Search for the cell housing the specified text and yield its [x, y] center coordinate. 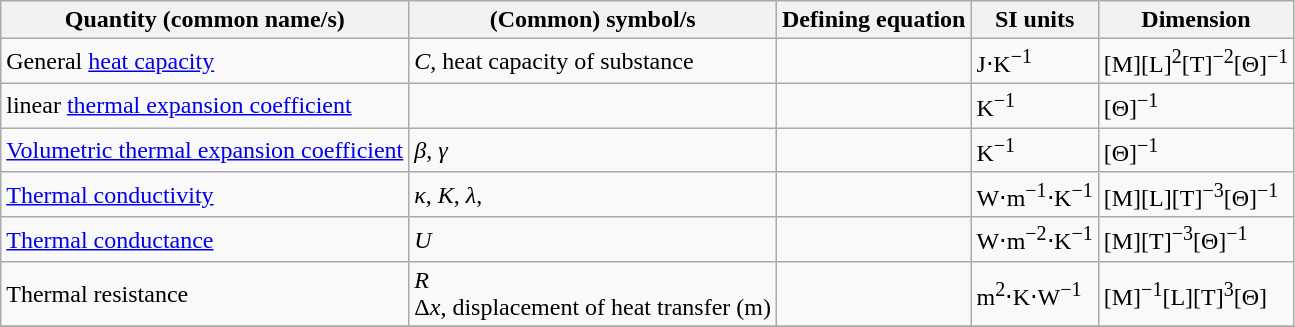
Thermal conductivity [205, 194]
Thermal resistance [205, 294]
W⋅m−2⋅K−1 [1034, 240]
m2⋅K⋅W−1 [1034, 294]
Volumetric thermal expansion coefficient [205, 150]
C, heat capacity of substance [593, 62]
[M]−1[L][T]3[Θ] [1196, 294]
W⋅m−1⋅K−1 [1034, 194]
Quantity (common name/s) [205, 20]
Dimension [1196, 20]
J⋅K−1 [1034, 62]
[M][L][T]−3[Θ]−1 [1196, 194]
[M][T]−3[Θ]−1 [1196, 240]
Defining equation [874, 20]
linear thermal expansion coefficient [205, 106]
RΔx, displacement of heat transfer (m) [593, 294]
Thermal conductance [205, 240]
κ, K, λ, [593, 194]
SI units [1034, 20]
[M][L]2[T]−2[Θ]−1 [1196, 62]
(Common) symbol/s [593, 20]
β, γ [593, 150]
General heat capacity [205, 62]
U [593, 240]
